For the text-containing cell, return its midpoint in (X, Y) coordinate format. 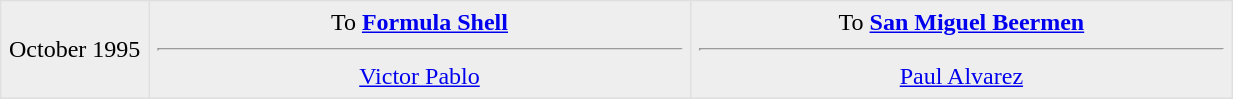
To Formula ShellVictor Pablo (420, 50)
October 1995 (75, 50)
To San Miguel BeermenPaul Alvarez (961, 50)
